Determine the (x, y) coordinate at the center of the cell enclosing the given text.  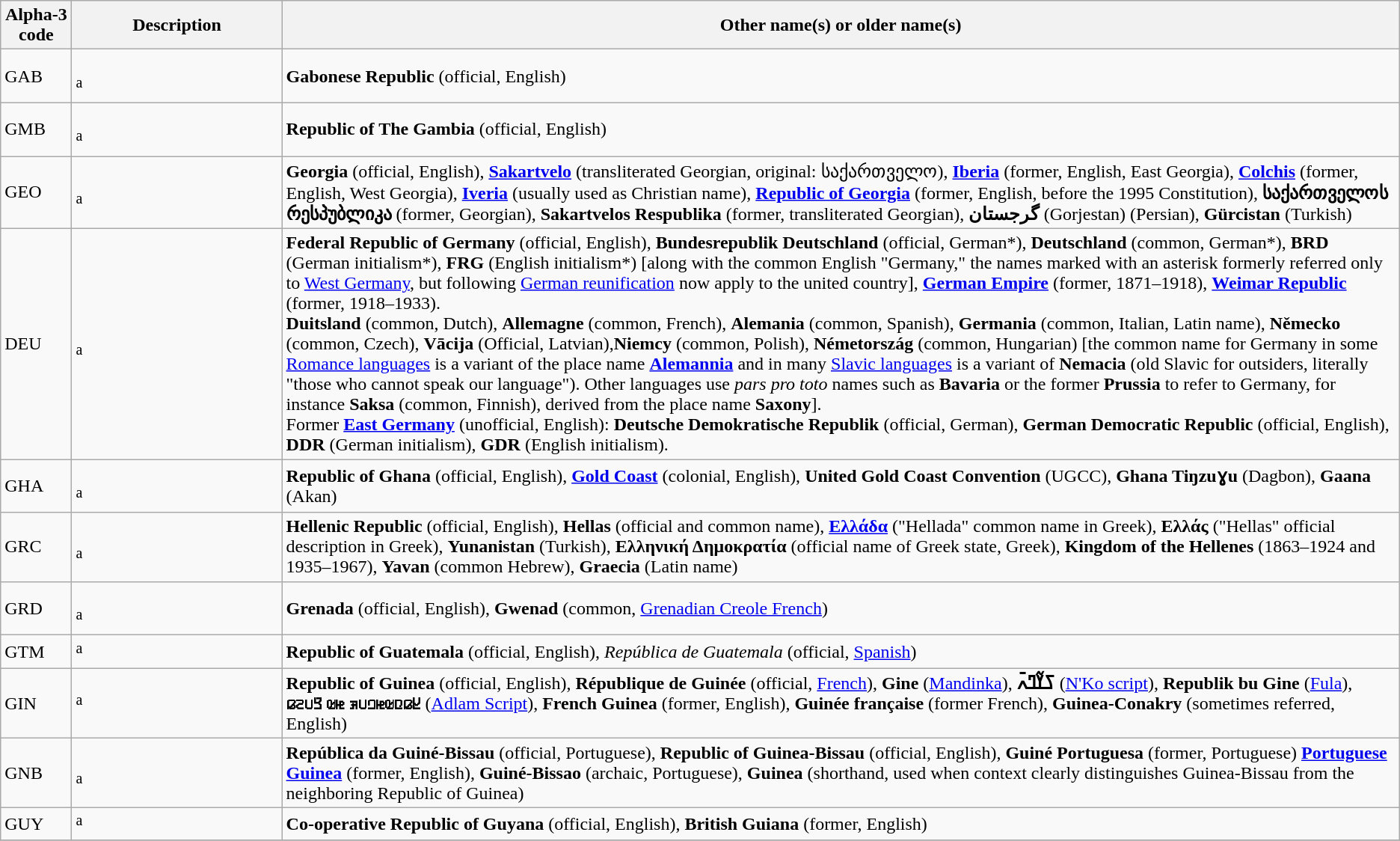
GRD (36, 608)
GRC (36, 547)
GEO (36, 193)
GMB (36, 129)
GHA (36, 486)
Republic of The Gambia (official, English) (841, 129)
Co‑operative Republic of Guyana (official, English), British Guiana (former, English) (841, 825)
Gabonese Republic (official, English) (841, 76)
Description (176, 25)
GTM (36, 652)
Republic of Guatemala (official, English), República de Guatemala (official, Spanish) (841, 652)
Grenada (official, English), Gwenad (common, Grenadian Creole French) (841, 608)
DEU (36, 343)
Alpha-3 code (36, 25)
GIN (36, 703)
GAB (36, 76)
GNB (36, 773)
Republic of Ghana (official, English), Gold Coast (colonial, English), United Gold Coast Convention (UGCC), Ghana Tiŋzuɣu (Dagbon), Gaana (Akan) (841, 486)
GUY (36, 825)
Other name(s) or older name(s) (841, 25)
